Identify which cell holds the provided text, then report its (X, Y) central coordinate. 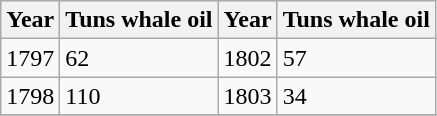
110 (139, 96)
34 (356, 96)
1802 (248, 58)
1798 (30, 96)
62 (139, 58)
1797 (30, 58)
57 (356, 58)
1803 (248, 96)
